Output the (X, Y) coordinate of the center of the cell containing the given text.  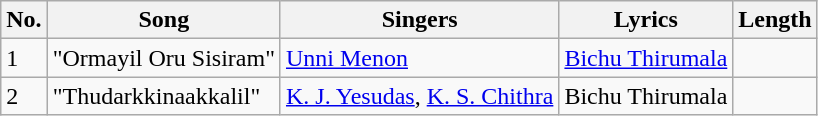
Song (164, 20)
Singers (419, 20)
Unni Menon (419, 58)
"Ormayil Oru Sisiram" (164, 58)
"Thudarkkinaakkalil" (164, 96)
Lyrics (646, 20)
K. J. Yesudas, K. S. Chithra (419, 96)
No. (24, 20)
1 (24, 58)
Length (775, 20)
2 (24, 96)
